Identify which cell holds the provided text, then report its [X, Y] central coordinate. 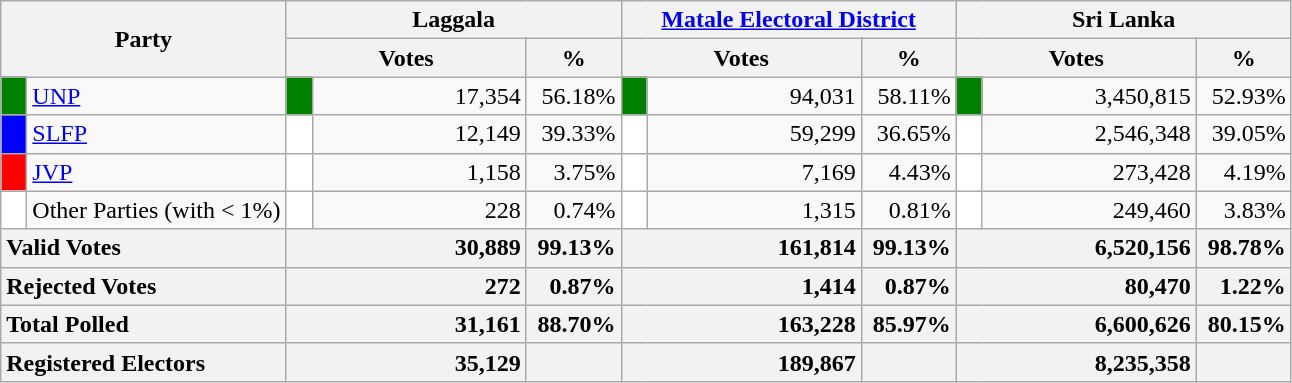
Other Parties (with < 1%) [156, 210]
80,470 [1076, 286]
6,520,156 [1076, 248]
272 [406, 286]
39.05% [1244, 134]
1.22% [1244, 286]
189,867 [741, 362]
30,889 [406, 248]
4.43% [908, 172]
Matale Electoral District [788, 20]
12,149 [419, 134]
4.19% [1244, 172]
3.75% [574, 172]
Party [144, 39]
7,169 [754, 172]
88.70% [574, 324]
Sri Lanka [1124, 20]
59,299 [754, 134]
Valid Votes [144, 248]
56.18% [574, 96]
249,460 [1089, 210]
Total Polled [144, 324]
2,546,348 [1089, 134]
39.33% [574, 134]
0.74% [574, 210]
36.65% [908, 134]
98.78% [1244, 248]
80.15% [1244, 324]
17,354 [419, 96]
6,600,626 [1076, 324]
3.83% [1244, 210]
SLFP [156, 134]
273,428 [1089, 172]
161,814 [741, 248]
58.11% [908, 96]
163,228 [741, 324]
JVP [156, 172]
Laggala [454, 20]
1,158 [419, 172]
85.97% [908, 324]
228 [419, 210]
0.81% [908, 210]
3,450,815 [1089, 96]
Rejected Votes [144, 286]
52.93% [1244, 96]
8,235,358 [1076, 362]
94,031 [754, 96]
1,414 [741, 286]
1,315 [754, 210]
35,129 [406, 362]
Registered Electors [144, 362]
31,161 [406, 324]
UNP [156, 96]
